Extract the (x, y) coordinate from the center of the cell holding the provided text.  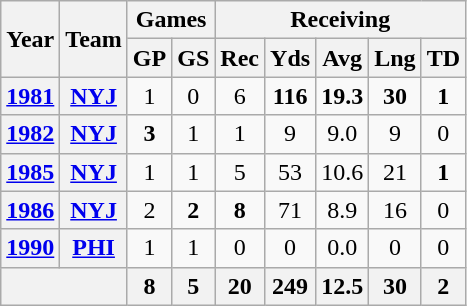
Rec (240, 58)
Yds (290, 58)
16 (395, 210)
Avg (342, 58)
Lng (395, 58)
Receiving (340, 20)
PHI (94, 248)
19.3 (342, 96)
Games (170, 20)
3 (149, 134)
GS (194, 58)
1985 (30, 172)
21 (395, 172)
12.5 (342, 286)
6 (240, 96)
8.9 (342, 210)
1982 (30, 134)
Team (94, 39)
TD (443, 58)
53 (290, 172)
249 (290, 286)
1986 (30, 210)
71 (290, 210)
GP (149, 58)
1990 (30, 248)
9.0 (342, 134)
Year (30, 39)
0.0 (342, 248)
20 (240, 286)
10.6 (342, 172)
116 (290, 96)
1981 (30, 96)
